Find where the given text appears and provide that cell's center as [x, y] coordinate. 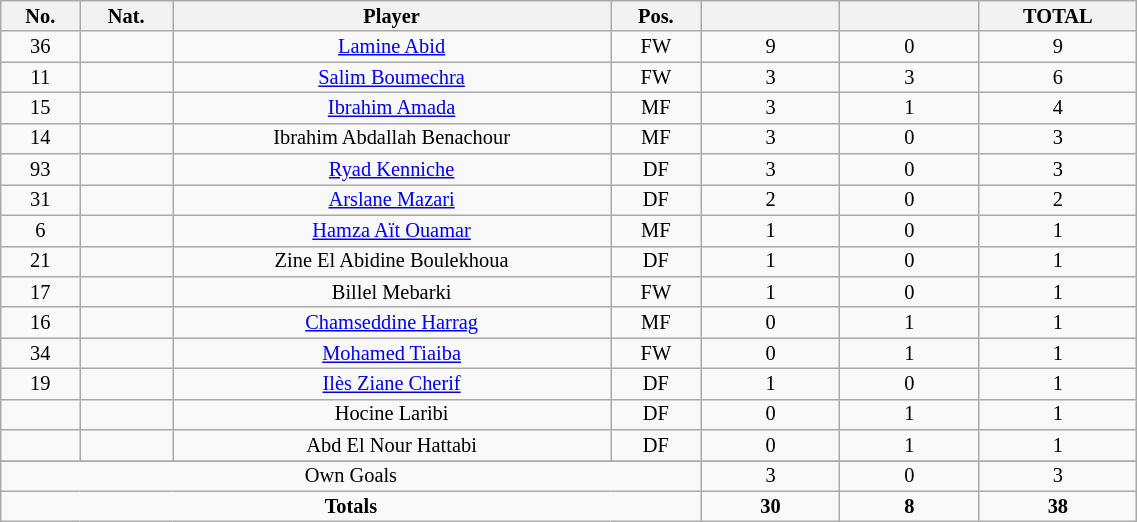
15 [40, 108]
17 [40, 292]
Abd El Nour Hattabi [392, 446]
Lamine Abid [392, 46]
8 [910, 506]
Mohamed Tiaiba [392, 354]
93 [40, 170]
Pos. [656, 16]
Ibrahim Amada [392, 108]
Chamseddine Harrag [392, 322]
Hocine Laribi [392, 414]
Player [392, 16]
Nat. [126, 16]
Ryad Kenniche [392, 170]
Totals [351, 506]
36 [40, 46]
21 [40, 262]
38 [1058, 506]
30 [770, 506]
Own Goals [351, 476]
34 [40, 354]
19 [40, 384]
TOTAL [1058, 16]
Arslane Mazari [392, 200]
11 [40, 78]
31 [40, 200]
Ilès Ziane Cherif [392, 384]
4 [1058, 108]
No. [40, 16]
Zine El Abidine Boulekhoua [392, 262]
16 [40, 322]
Billel Mebarki [392, 292]
Salim Boumechra [392, 78]
Hamza Aït Ouamar [392, 230]
14 [40, 138]
Ibrahim Abdallah Benachour [392, 138]
